Identify which cell holds the provided text, then report its (X, Y) central coordinate. 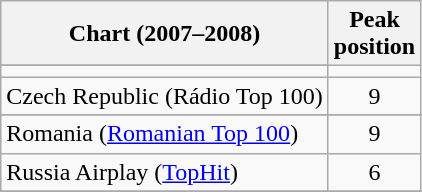
Russia Airplay (TopHit) (165, 172)
Chart (2007–2008) (165, 34)
Peakposition (374, 34)
Romania (Romanian Top 100) (165, 134)
Czech Republic (Rádio Top 100) (165, 96)
6 (374, 172)
